Locate the cell with the specified text and output its [X, Y] center coordinate. 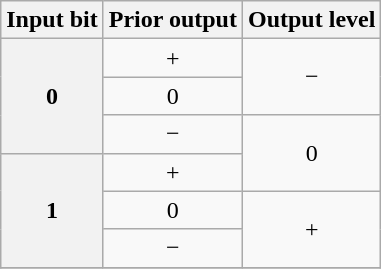
1 [52, 210]
Input bit [52, 20]
Output level [311, 20]
Prior output [172, 20]
